Identify which cell holds the provided text, then report its [x, y] central coordinate. 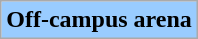
Off-campus arena [100, 20]
